Pinpoint the cell where the given text exists, returning its (x, y) midpoint coordinate. 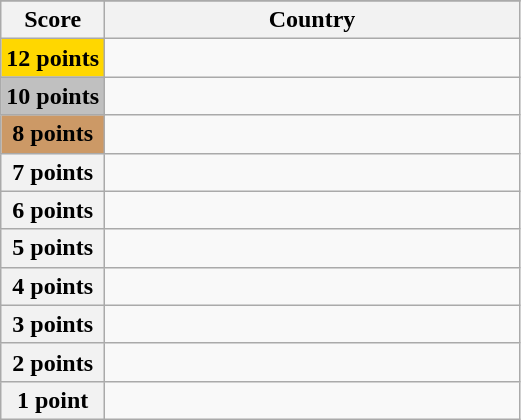
Country (312, 20)
1 point (53, 400)
Score (53, 20)
5 points (53, 248)
10 points (53, 96)
3 points (53, 324)
8 points (53, 134)
12 points (53, 58)
7 points (53, 172)
2 points (53, 362)
4 points (53, 286)
6 points (53, 210)
